For the text-containing cell, return its midpoint in [X, Y] coordinate format. 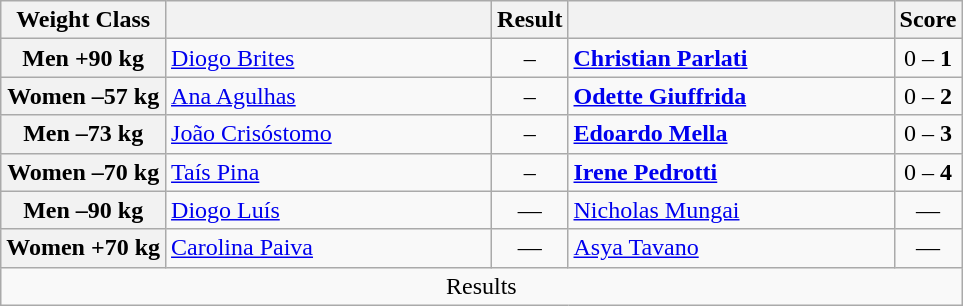
0 – 2 [928, 96]
Men +90 kg [84, 58]
Odette Giuffrida [731, 96]
Women –57 kg [84, 96]
Women +70 kg [84, 248]
Asya Tavano [731, 248]
Diogo Brites [329, 58]
0 – 3 [928, 134]
Carolina Paiva [329, 248]
Results [482, 286]
Women –70 kg [84, 172]
Men –73 kg [84, 134]
Irene Pedrotti [731, 172]
Christian Parlati [731, 58]
Diogo Luís [329, 210]
Ana Agulhas [329, 96]
Score [928, 20]
Result [530, 20]
Weight Class [84, 20]
Taís Pina [329, 172]
0 – 4 [928, 172]
Edoardo Mella [731, 134]
Nicholas Mungai [731, 210]
João Crisóstomo [329, 134]
Men –90 kg [84, 210]
0 – 1 [928, 58]
